Extract the (x, y) coordinate from the center of the cell holding the provided text.  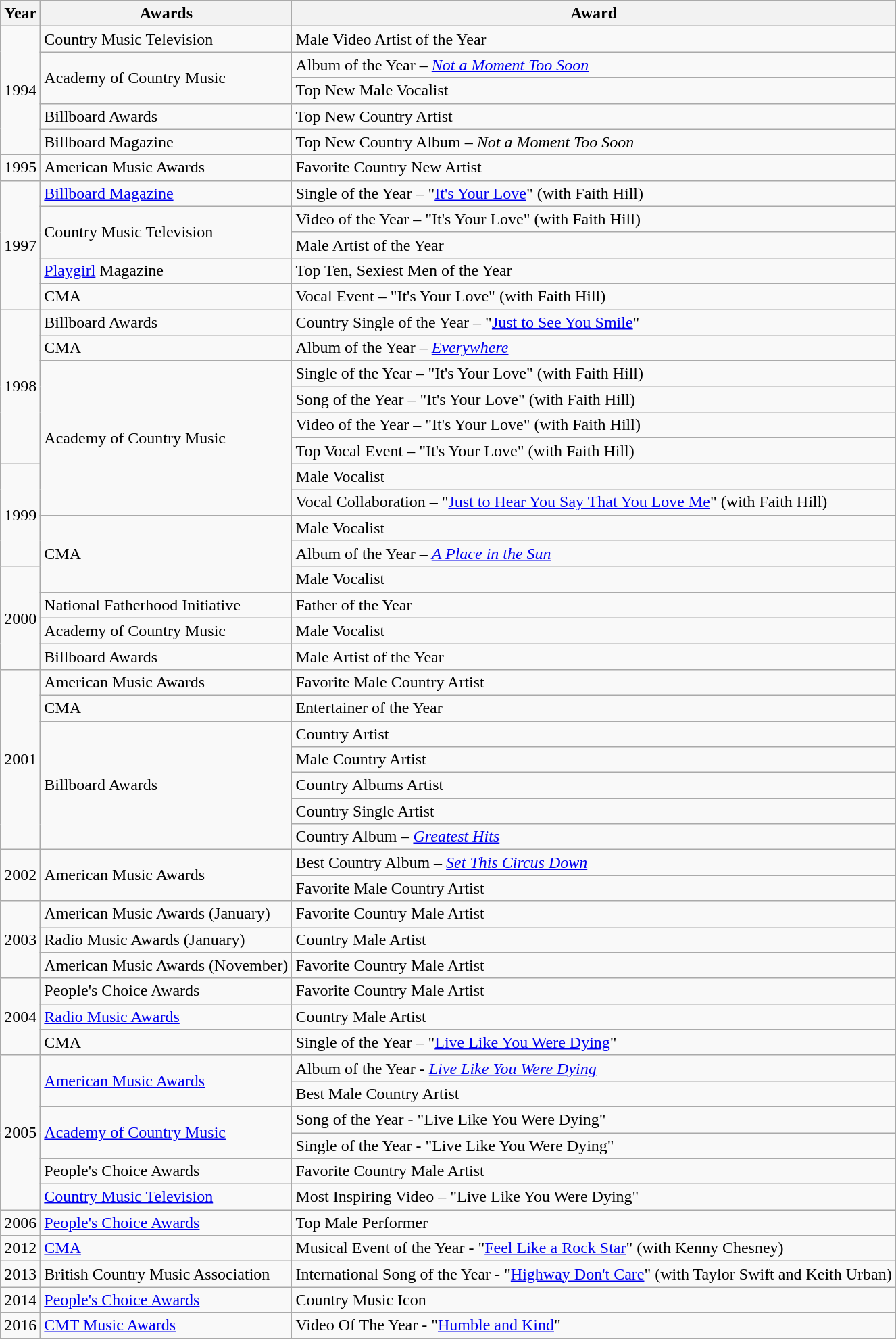
Country Artist (593, 733)
Single of the Year - "Live Like You Were Dying" (593, 1146)
Playgirl Magazine (166, 270)
Entertainer of the Year (593, 708)
2004 (20, 1017)
Year (20, 14)
Vocal Collaboration – "Just to Hear You Say That You Love Me" (with Faith Hill) (593, 502)
Male Video Artist of the Year (593, 39)
Top Vocal Event – "It's Your Love" (with Faith Hill) (593, 451)
2012 (20, 1248)
Best Male Country Artist (593, 1094)
1998 (20, 387)
Song of the Year - "Live Like You Were Dying" (593, 1119)
2000 (20, 618)
1997 (20, 245)
National Fatherhood Initiative (166, 605)
Father of the Year (593, 605)
Top New Country Album – Not a Moment Too Soon (593, 142)
Album of the Year – Not a Moment Too Soon (593, 65)
Album of the Year - Live Like You Were Dying (593, 1068)
Album of the Year – Everywhere (593, 348)
British Country Music Association (166, 1274)
CMT Music Awards (166, 1325)
2005 (20, 1132)
Top New Country Artist (593, 116)
Radio Music Awards (January) (166, 940)
2016 (20, 1325)
2002 (20, 875)
Award (593, 14)
Most Inspiring Video – "Live Like You Were Dying" (593, 1197)
Song of the Year – "It's Your Love" (with Faith Hill) (593, 399)
American Music Awards (November) (166, 965)
International Song of the Year - "Highway Don't Care" (with Taylor Swift and Keith Urban) (593, 1274)
Awards (166, 14)
American Music Awards (January) (166, 914)
Top Ten, Sexiest Men of the Year (593, 270)
2013 (20, 1274)
1994 (20, 91)
Country Music Icon (593, 1300)
2003 (20, 940)
Album of the Year – A Place in the Sun (593, 554)
Radio Music Awards (166, 1017)
1999 (20, 515)
Musical Event of the Year - "Feel Like a Rock Star" (with Kenny Chesney) (593, 1248)
2014 (20, 1300)
Male Country Artist (593, 760)
Favorite Country New Artist (593, 168)
Top Male Performer (593, 1223)
Video Of The Year - "Humble and Kind" (593, 1325)
Best Country Album – Set This Circus Down (593, 862)
Top New Male Vocalist (593, 91)
2006 (20, 1223)
Single of the Year – "Live Like You Were Dying" (593, 1042)
Country Single Artist (593, 811)
Vocal Event – "It's Your Love" (with Faith Hill) (593, 296)
1995 (20, 168)
Country Single of the Year – "Just to See You Smile" (593, 322)
Country Albums Artist (593, 785)
Country Album – Greatest Hits (593, 837)
2001 (20, 759)
